Extract the [x, y] coordinate from the center of the cell holding the provided text.  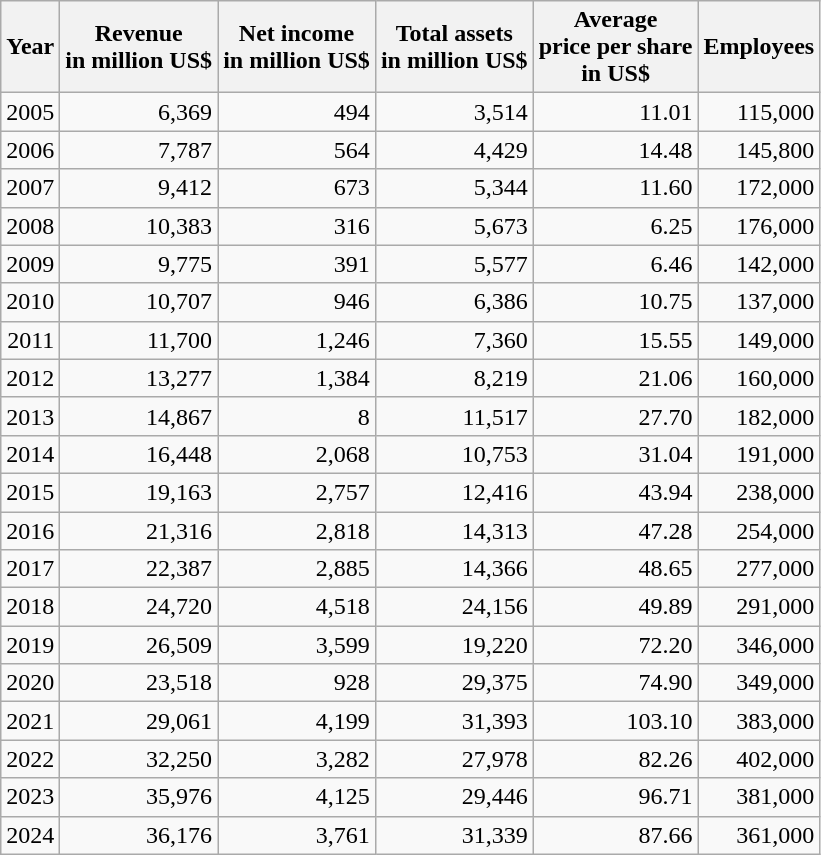
10,707 [139, 302]
182,000 [759, 416]
14,867 [139, 416]
29,061 [139, 721]
23,518 [139, 683]
31,339 [454, 835]
254,000 [759, 531]
2018 [30, 607]
3,282 [297, 759]
2007 [30, 188]
115,000 [759, 112]
145,800 [759, 150]
8,219 [454, 378]
14,366 [454, 569]
2022 [30, 759]
4,125 [297, 797]
6,369 [139, 112]
3,599 [297, 645]
12,416 [454, 492]
137,000 [759, 302]
2010 [30, 302]
35,976 [139, 797]
6,386 [454, 302]
48.65 [616, 569]
383,000 [759, 721]
176,000 [759, 226]
27.70 [616, 416]
564 [297, 150]
2024 [30, 835]
6.46 [616, 264]
32,250 [139, 759]
13,277 [139, 378]
2021 [30, 721]
21.06 [616, 378]
2020 [30, 683]
5,673 [454, 226]
3,514 [454, 112]
2,757 [297, 492]
16,448 [139, 454]
11.01 [616, 112]
2014 [30, 454]
19,163 [139, 492]
31,393 [454, 721]
172,000 [759, 188]
391 [297, 264]
4,518 [297, 607]
26,509 [139, 645]
24,156 [454, 607]
2009 [30, 264]
142,000 [759, 264]
87.66 [616, 835]
1,384 [297, 378]
7,360 [454, 340]
11,517 [454, 416]
36,176 [139, 835]
103.10 [616, 721]
2005 [30, 112]
43.94 [616, 492]
24,720 [139, 607]
31.04 [616, 454]
Total assetsin million US$ [454, 47]
49.89 [616, 607]
10,753 [454, 454]
7,787 [139, 150]
2006 [30, 150]
160,000 [759, 378]
2017 [30, 569]
9,775 [139, 264]
3,761 [297, 835]
4,199 [297, 721]
Net incomein million US$ [297, 47]
2023 [30, 797]
Year [30, 47]
2016 [30, 531]
2012 [30, 378]
2013 [30, 416]
8 [297, 416]
277,000 [759, 569]
673 [297, 188]
5,344 [454, 188]
2,885 [297, 569]
15.55 [616, 340]
946 [297, 302]
2,818 [297, 531]
361,000 [759, 835]
10,383 [139, 226]
928 [297, 683]
291,000 [759, 607]
21,316 [139, 531]
2015 [30, 492]
27,978 [454, 759]
29,375 [454, 683]
238,000 [759, 492]
22,387 [139, 569]
11.60 [616, 188]
381,000 [759, 797]
9,412 [139, 188]
494 [297, 112]
29,446 [454, 797]
11,700 [139, 340]
Averageprice per sharein US$ [616, 47]
149,000 [759, 340]
74.90 [616, 683]
2,068 [297, 454]
19,220 [454, 645]
5,577 [454, 264]
1,246 [297, 340]
349,000 [759, 683]
14,313 [454, 531]
14.48 [616, 150]
2008 [30, 226]
2011 [30, 340]
316 [297, 226]
96.71 [616, 797]
2019 [30, 645]
10.75 [616, 302]
47.28 [616, 531]
191,000 [759, 454]
346,000 [759, 645]
72.20 [616, 645]
Employees [759, 47]
6.25 [616, 226]
4,429 [454, 150]
Revenuein million US$ [139, 47]
82.26 [616, 759]
402,000 [759, 759]
